Pinpoint the cell where the given text exists, returning its [X, Y] midpoint coordinate. 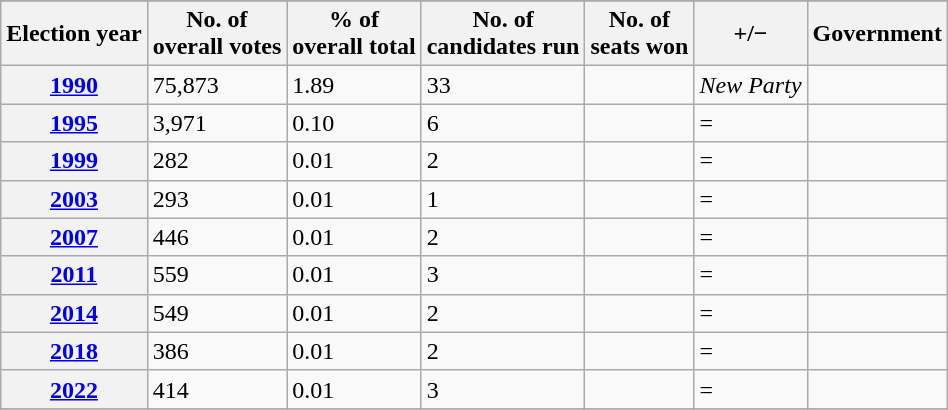
1990 [74, 85]
No. ofcandidates run [503, 34]
33 [503, 85]
New Party [750, 85]
2011 [74, 275]
549 [217, 313]
2003 [74, 199]
+/− [750, 34]
2007 [74, 237]
1.89 [354, 85]
% ofoverall total [354, 34]
3,971 [217, 123]
293 [217, 199]
1 [503, 199]
No. ofoverall votes [217, 34]
75,873 [217, 85]
414 [217, 389]
282 [217, 161]
Government [877, 34]
2014 [74, 313]
6 [503, 123]
2022 [74, 389]
No. ofseats won [640, 34]
1995 [74, 123]
446 [217, 237]
2018 [74, 351]
386 [217, 351]
Election year [74, 34]
559 [217, 275]
1999 [74, 161]
0.10 [354, 123]
